From the cell containing the given text, extract its center point as [x, y] coordinate. 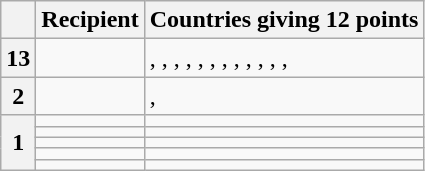
2 [18, 96]
, , , , , , , , , , , , [284, 58]
1 [18, 142]
Recipient [90, 20]
Countries giving 12 points [284, 20]
13 [18, 58]
, [284, 96]
